Capture the cell that displays the provided text and extract its (x, y) central coordinate. 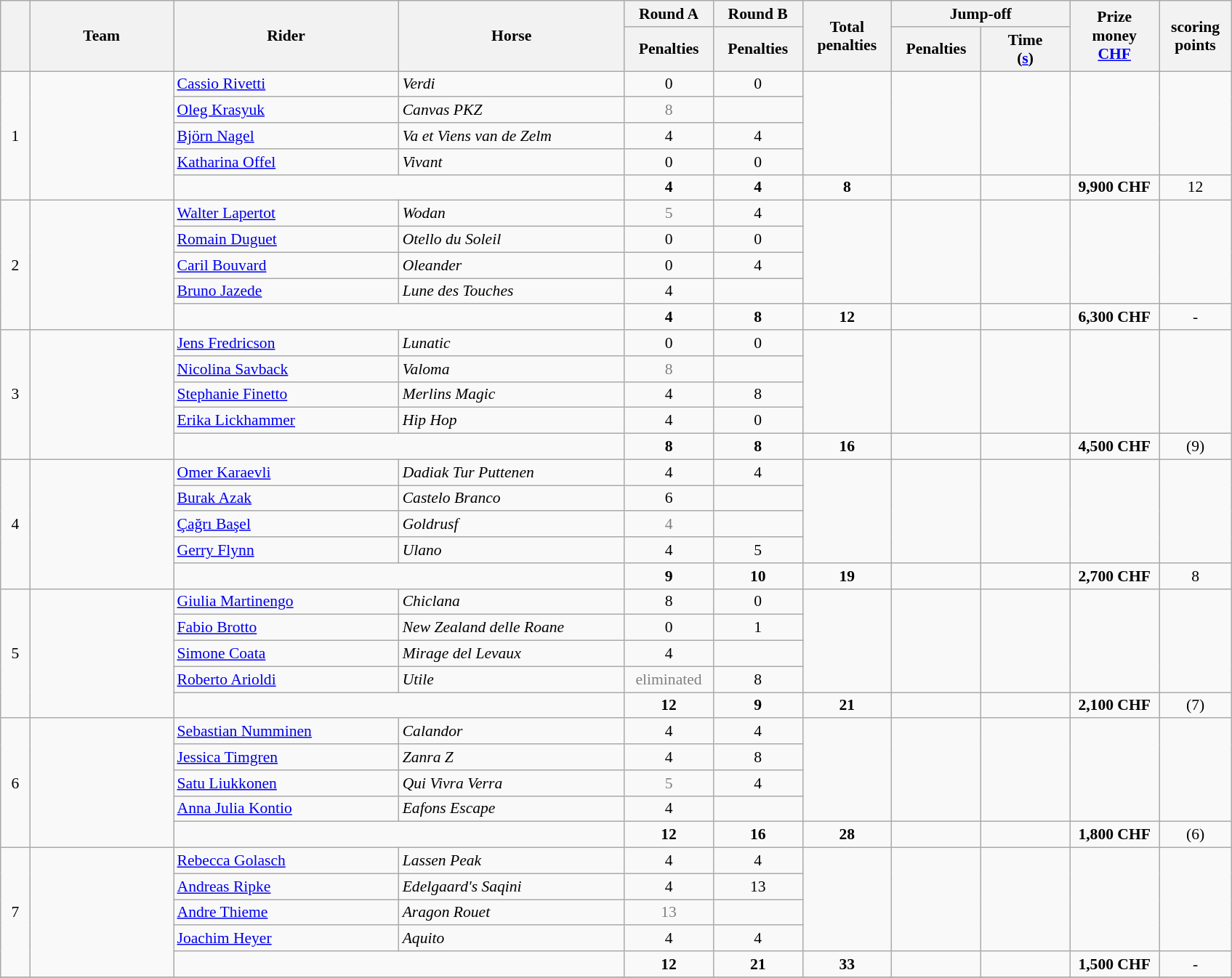
Çağrı Başel (286, 525)
Erika Lickhammer (286, 421)
Mirage del Levaux (512, 654)
Time(s) (1025, 49)
3 (15, 395)
Sebastian Numminen (286, 732)
Fabio Brotto (286, 628)
scoringpoints (1195, 36)
Va et Viens van de Zelm (512, 136)
Andreas Ripke (286, 886)
Anna Julia Kontio (286, 809)
New Zealand delle Roane (512, 628)
2,700 CHF (1115, 576)
Zanra Z (512, 757)
Utile (512, 679)
Burak Azak (286, 498)
Calandor (512, 732)
Castelo Branco (512, 498)
Lassen Peak (512, 861)
Walter Lapertot (286, 214)
28 (847, 835)
Roberto Arioldi (286, 679)
Jump-off (981, 14)
Joachim Heyer (286, 939)
Edelgaard's Saqini (512, 886)
eliminated (669, 679)
Jens Fredricson (286, 343)
1,500 CHF (1115, 964)
Qui Vivra Verra (512, 783)
Stephanie Finetto (286, 395)
Romain Duguet (286, 240)
Andre Thieme (286, 913)
Katharina Offel (286, 162)
(9) (1195, 447)
Björn Nagel (286, 136)
Dadiak Tur Puttenen (512, 472)
Team (102, 36)
Bruno Jazede (286, 291)
1,800 CHF (1115, 835)
Horse (512, 36)
Canvas PKZ (512, 110)
Round B (757, 14)
Omer Karaevli (286, 472)
PrizemoneyCHF (1115, 36)
(6) (1195, 835)
4,500 CHF (1115, 447)
Satu Liukkonen (286, 783)
2 (15, 265)
Caril Bouvard (286, 265)
Goldrusf (512, 525)
33 (847, 964)
Lunatic (512, 343)
Round A (669, 14)
Simone Coata (286, 654)
Wodan (512, 214)
Aragon Rouet (512, 913)
Lune des Touches (512, 291)
(7) (1195, 706)
Rebecca Golasch (286, 861)
Otello du Soleil (512, 240)
Giulia Martinengo (286, 602)
Eafons Escape (512, 809)
Valoma (512, 369)
Oleg Krasyuk (286, 110)
Oleander (512, 265)
10 (757, 576)
Merlins Magic (512, 395)
6,300 CHF (1115, 318)
7 (15, 913)
Jessica Timgren (286, 757)
Aquito (512, 939)
Gerry Flynn (286, 550)
Nicolina Savback (286, 369)
Total penalties (847, 36)
Verdi (512, 84)
Hip Hop (512, 421)
Ulano (512, 550)
2,100 CHF (1115, 706)
Rider (286, 36)
9,900 CHF (1115, 187)
Vivant (512, 162)
Chiclana (512, 602)
19 (847, 576)
Cassio Rivetti (286, 84)
